Detect which cell encompasses the target text, then output its [x, y] center coordinate. 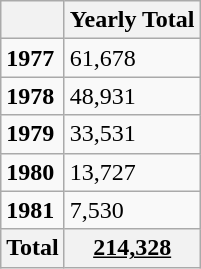
48,931 [132, 96]
214,328 [132, 248]
Total [33, 248]
1980 [33, 172]
33,531 [132, 134]
Yearly Total [132, 20]
1979 [33, 134]
1978 [33, 96]
13,727 [132, 172]
1981 [33, 210]
1977 [33, 58]
61,678 [132, 58]
7,530 [132, 210]
